Search for the cell housing the specified text and yield its (X, Y) center coordinate. 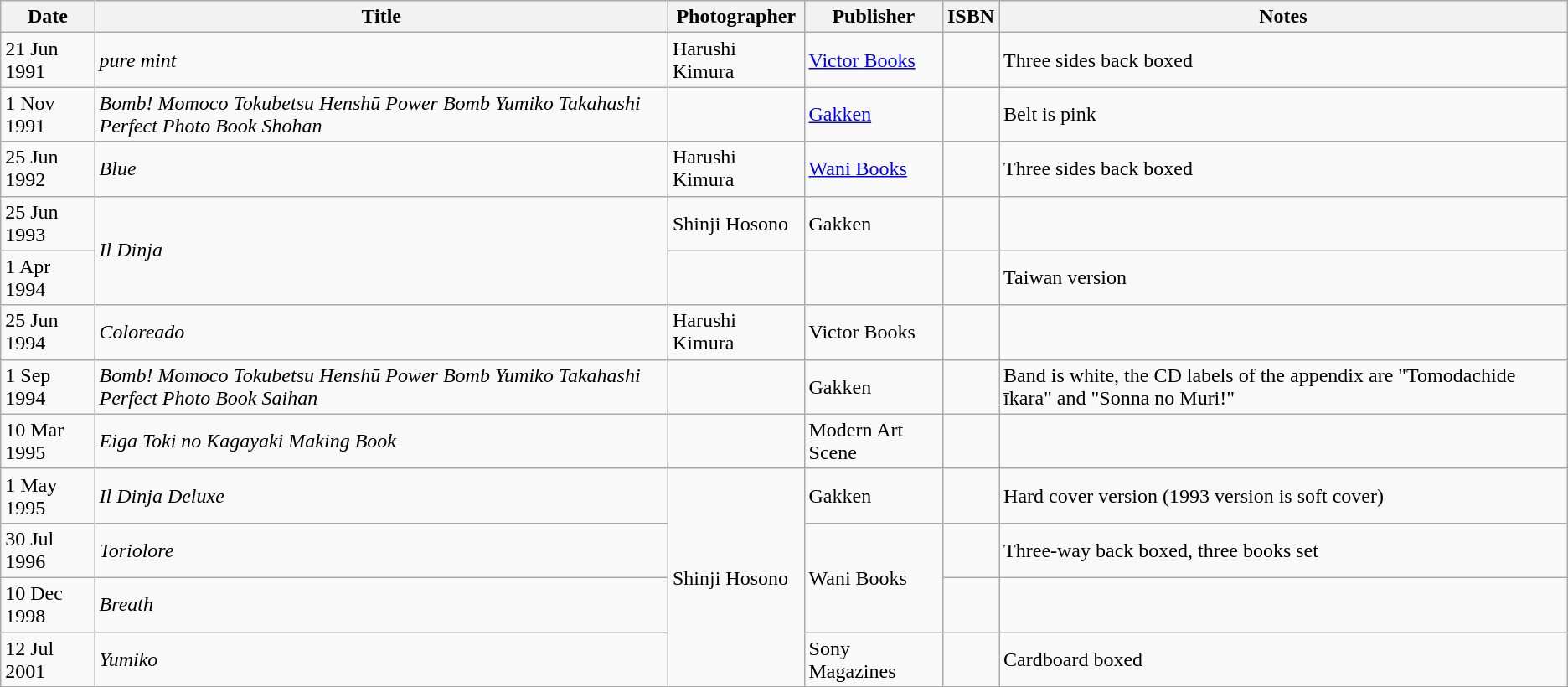
Bomb! Momoco Tokubetsu Henshū Power Bomb Yumiko Takahashi Perfect Photo Book Shohan (381, 114)
10 Mar 1995 (48, 441)
21 Jun 1991 (48, 60)
Bomb! Momoco Tokubetsu Henshū Power Bomb Yumiko Takahashi Perfect Photo Book Saihan (381, 387)
Photographer (735, 17)
25 Jun 1993 (48, 223)
Publisher (873, 17)
Blue (381, 169)
Cardboard boxed (1283, 659)
30 Jul 1996 (48, 550)
25 Jun 1992 (48, 169)
Title (381, 17)
Sony Magazines (873, 659)
1 Sep 1994 (48, 387)
Taiwan version (1283, 278)
Coloreado (381, 332)
Modern Art Scene (873, 441)
1 Apr 1994 (48, 278)
10 Dec 1998 (48, 605)
1 Nov 1991 (48, 114)
Three-way back boxed, three books set (1283, 550)
Belt is pink (1283, 114)
1 May 1995 (48, 496)
Il Dinja Deluxe (381, 496)
Band is white, the CD labels of the appendix are "Tomodachide īkara" and "Sonna no Muri!" (1283, 387)
Yumiko (381, 659)
12 Jul 2001 (48, 659)
Breath (381, 605)
ISBN (970, 17)
25 Jun 1994 (48, 332)
Il Dinja (381, 251)
Notes (1283, 17)
pure mint (381, 60)
Toriolore (381, 550)
Eiga Toki no Kagayaki Making Book (381, 441)
Hard cover version (1993 version is soft cover) (1283, 496)
Date (48, 17)
